Return the (x, y) coordinate for the center point of the cell that contains the specified text.  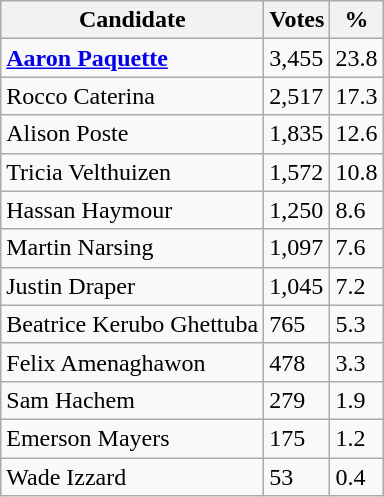
1,835 (297, 134)
1.2 (356, 438)
0.4 (356, 477)
% (356, 20)
Beatrice Kerubo Ghettuba (132, 324)
53 (297, 477)
7.2 (356, 286)
12.6 (356, 134)
10.8 (356, 172)
Alison Poste (132, 134)
1.9 (356, 400)
1,572 (297, 172)
Rocco Caterina (132, 96)
3.3 (356, 362)
1,250 (297, 210)
Emerson Mayers (132, 438)
1,045 (297, 286)
Aaron Paquette (132, 58)
Hassan Haymour (132, 210)
Tricia Velthuizen (132, 172)
Felix Amenaghawon (132, 362)
175 (297, 438)
Sam Hachem (132, 400)
Votes (297, 20)
17.3 (356, 96)
Candidate (132, 20)
Wade Izzard (132, 477)
5.3 (356, 324)
2,517 (297, 96)
8.6 (356, 210)
23.8 (356, 58)
279 (297, 400)
Justin Draper (132, 286)
7.6 (356, 248)
Martin Narsing (132, 248)
1,097 (297, 248)
478 (297, 362)
3,455 (297, 58)
765 (297, 324)
